Identify which cell holds the provided text, then report its (X, Y) central coordinate. 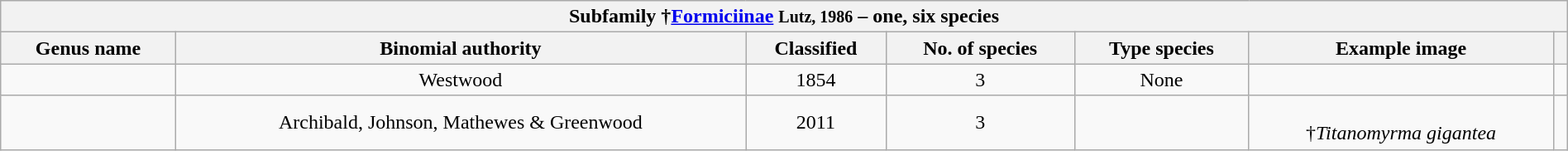
Genus name (88, 48)
2011 (816, 123)
Classified (816, 48)
Subfamily †Formiciinae Lutz, 1986 – one, six species (784, 17)
Westwood (460, 80)
Archibald, Johnson, Mathewes & Greenwood (460, 123)
Example image (1401, 48)
Binomial authority (460, 48)
None (1161, 80)
Type species (1161, 48)
†Titanomyrma gigantea (1401, 123)
1854 (816, 80)
No. of species (980, 48)
